Identify which cell holds the provided text, then report its (x, y) central coordinate. 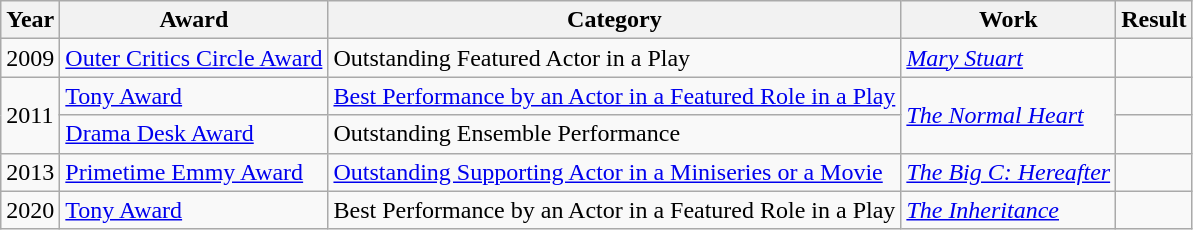
Outer Critics Circle Award (194, 58)
The Big C: Hereafter (1008, 172)
Outstanding Supporting Actor in a Miniseries or a Movie (614, 172)
Work (1008, 20)
Outstanding Featured Actor in a Play (614, 58)
Primetime Emmy Award (194, 172)
Category (614, 20)
Year (30, 20)
2013 (30, 172)
Drama Desk Award (194, 134)
2020 (30, 210)
2011 (30, 115)
Mary Stuart (1008, 58)
The Normal Heart (1008, 115)
Award (194, 20)
The Inheritance (1008, 210)
Result (1154, 20)
Outstanding Ensemble Performance (614, 134)
2009 (30, 58)
